For the text-containing cell, return its midpoint in [X, Y] coordinate format. 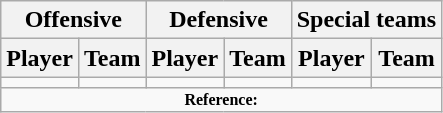
Offensive [74, 20]
Special teams [366, 20]
Reference: [222, 100]
Defensive [218, 20]
